Provide the [x, y] coordinate of the cell's center where the given text is located.  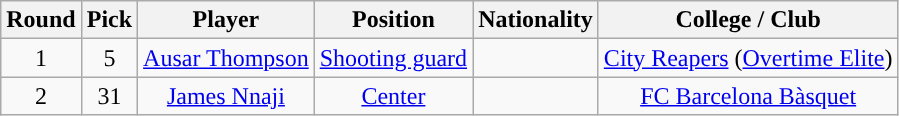
Center [393, 96]
1 [41, 58]
James Nnaji [226, 96]
FC Barcelona Bàsquet [748, 96]
31 [109, 96]
Position [393, 20]
College / Club [748, 20]
Pick [109, 20]
City Reapers (Overtime Elite) [748, 58]
Ausar Thompson [226, 58]
5 [109, 58]
Round [41, 20]
Player [226, 20]
Nationality [536, 20]
Shooting guard [393, 58]
2 [41, 96]
